Output the (x, y) coordinate of the center of the cell containing the given text.  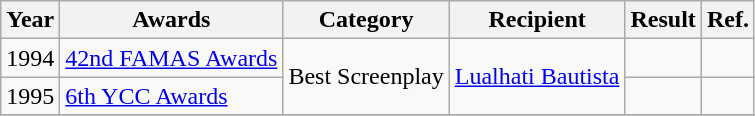
Ref. (728, 20)
1995 (30, 96)
6th YCC Awards (172, 96)
Year (30, 20)
Result (663, 20)
Lualhati Bautista (537, 77)
Category (366, 20)
42nd FAMAS Awards (172, 58)
Awards (172, 20)
Recipient (537, 20)
1994 (30, 58)
Best Screenplay (366, 77)
